Determine the (x, y) coordinate at the center of the cell enclosing the given text.  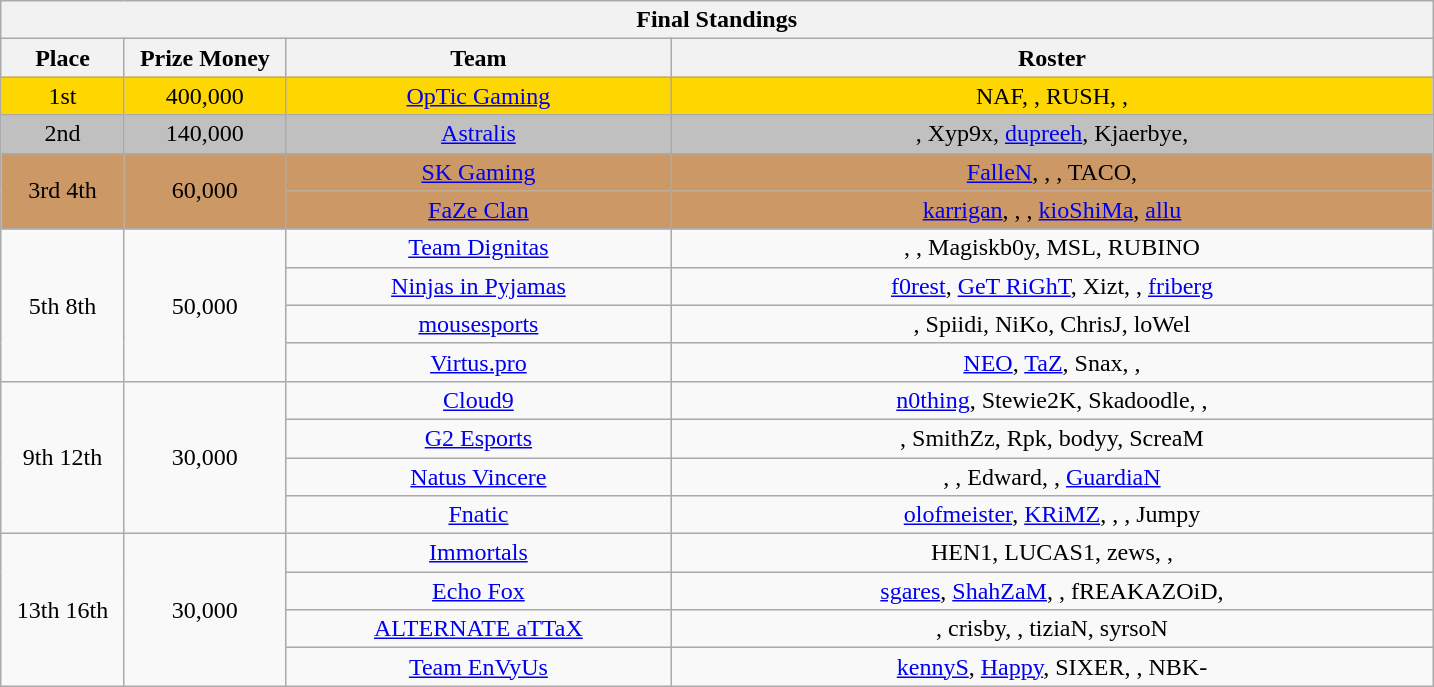
Ninjas in Pyjamas (478, 286)
, crisby, , tiziaN, syrsoN (1052, 629)
kennyS, Happy, SIXER, , NBK- (1052, 667)
, , Edward, , GuardiaN (1052, 477)
Astralis (478, 134)
f0rest, GeT RiGhT, Xizt, , friberg (1052, 286)
HEN1, LUCAS1, zews, , (1052, 553)
2nd (63, 134)
FaZe Clan (478, 210)
Team EnVyUs (478, 667)
, SmithZz, Rpk, bodyy, ScreaM (1052, 438)
Roster (1052, 58)
n0thing, Stewie2K, Skadoodle, , (1052, 400)
Echo Fox (478, 591)
Prize Money (204, 58)
60,000 (204, 191)
FalleN, , , TACO, (1052, 172)
50,000 (204, 305)
Cloud9 (478, 400)
Fnatic (478, 515)
140,000 (204, 134)
Final Standings (717, 20)
1st (63, 96)
olofmeister, KRiMZ, , , Jumpy (1052, 515)
9th 12th (63, 457)
Team Dignitas (478, 248)
mousesports (478, 324)
NAF, , RUSH, , (1052, 96)
NEO, TaZ, Snax, , (1052, 362)
13th 16th (63, 610)
Natus Vincere (478, 477)
Place (63, 58)
Virtus.pro (478, 362)
ALTERNATE aTTaX (478, 629)
karrigan, , , kioShiMa, allu (1052, 210)
3rd 4th (63, 191)
400,000 (204, 96)
G2 Esports (478, 438)
SK Gaming (478, 172)
Immortals (478, 553)
Team (478, 58)
5th 8th (63, 305)
, Xyp9x, dupreeh, Kjaerbye, (1052, 134)
OpTic Gaming (478, 96)
, Spiidi, NiKo, ChrisJ, loWel (1052, 324)
, , Magiskb0y, MSL, RUBINO (1052, 248)
sgares, ShahZaM, , fREAKAZOiD, (1052, 591)
